Return (X, Y) of the center of cell containing provided text 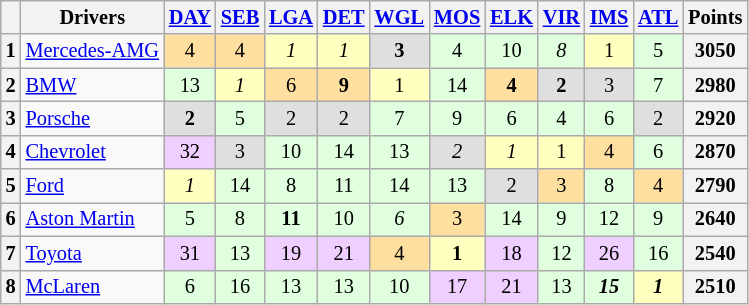
Points (715, 17)
SEB (240, 17)
32 (190, 152)
BMW (92, 85)
McLaren (92, 287)
2640 (715, 219)
Porsche (92, 118)
26 (609, 253)
LGA (291, 17)
2510 (715, 287)
15 (609, 287)
Ford (92, 186)
2870 (715, 152)
2980 (715, 85)
2540 (715, 253)
2920 (715, 118)
18 (512, 253)
Toyota (92, 253)
17 (457, 287)
WGL (400, 17)
19 (291, 253)
Mercedes-AMG (92, 51)
ELK (512, 17)
Aston Martin (92, 219)
DAY (190, 17)
IMS (609, 17)
2790 (715, 186)
MOS (457, 17)
Drivers (92, 17)
DET (344, 17)
Chevrolet (92, 152)
VIR (562, 17)
3050 (715, 51)
ATL (658, 17)
31 (190, 253)
